From the cell containing the given text, extract its center point as [x, y] coordinate. 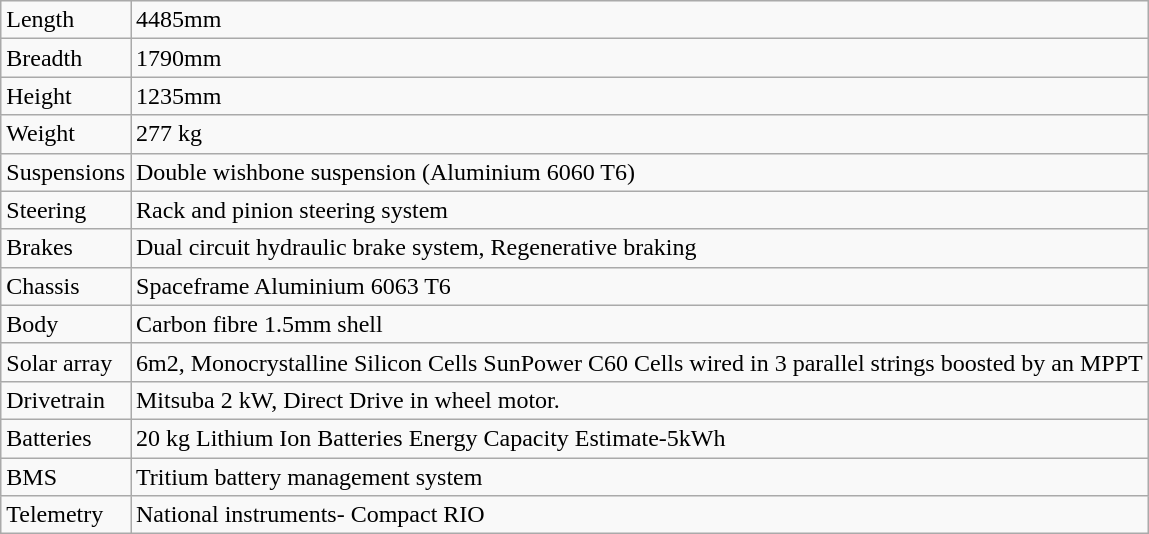
1790mm [639, 58]
4485mm [639, 20]
Body [66, 324]
Spaceframe Aluminium 6063 T6 [639, 286]
Tritium battery management system [639, 477]
Telemetry [66, 515]
Rack and pinion steering system [639, 210]
1235mm [639, 96]
BMS [66, 477]
6m2, Monocrystalline Silicon Cells SunPower C60 Cells wired in 3 parallel strings boosted by an MPPT [639, 362]
Weight [66, 134]
Steering [66, 210]
Mitsuba 2 kW, Direct Drive in wheel motor. [639, 400]
20 kg Lithium Ion Batteries Energy Capacity Estimate-5kWh [639, 438]
Solar array [66, 362]
Suspensions [66, 172]
Carbon fibre 1.5mm shell [639, 324]
Batteries [66, 438]
Dual circuit hydraulic brake system, Regenerative braking [639, 248]
Breadth [66, 58]
Chassis [66, 286]
Drivetrain [66, 400]
Brakes [66, 248]
277 kg [639, 134]
Length [66, 20]
National instruments- Compact RIO [639, 515]
Double wishbone suspension (Aluminium 6060 T6) [639, 172]
Height [66, 96]
